Provide the [X, Y] coordinate of the cell's center where the given text is located.  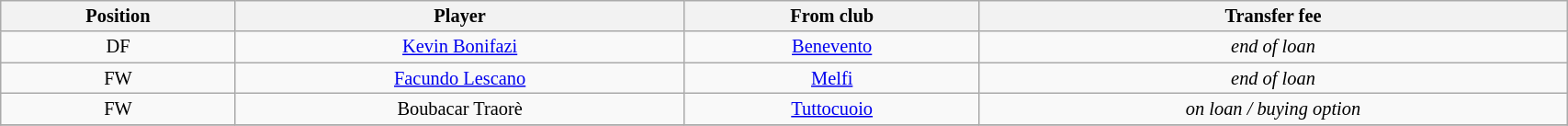
Transfer fee [1273, 16]
Facundo Lescano [459, 78]
From club [832, 16]
Position [118, 16]
DF [118, 47]
Player [459, 16]
Tuttocuoio [832, 109]
Kevin Bonifazi [459, 47]
on loan / buying option [1273, 109]
Melfi [832, 78]
Benevento [832, 47]
Boubacar Traorè [459, 109]
